Return [x, y] of the center of cell containing provided text 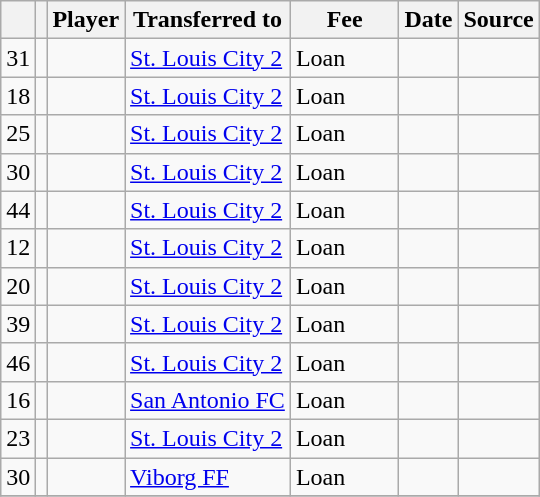
44 [18, 210]
39 [18, 324]
Fee [344, 20]
San Antonio FC [208, 400]
31 [18, 58]
18 [18, 96]
23 [18, 438]
Transferred to [208, 20]
20 [18, 286]
46 [18, 362]
Source [498, 20]
16 [18, 400]
Date [428, 20]
Viborg FF [208, 477]
25 [18, 134]
12 [18, 248]
Player [86, 20]
